From the cell containing the given text, extract its center point as [x, y] coordinate. 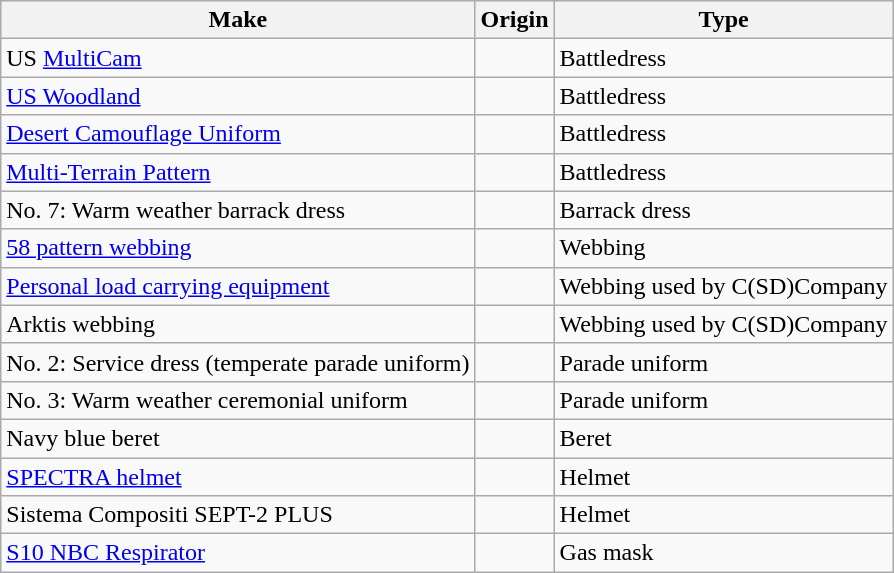
Arktis webbing [238, 324]
Navy blue beret [238, 438]
Beret [724, 438]
Multi-Terrain Pattern [238, 172]
SPECTRA helmet [238, 477]
US Woodland [238, 96]
US MultiCam [238, 58]
Webbing [724, 248]
Origin [514, 20]
58 pattern webbing [238, 248]
S10 NBC Respirator [238, 553]
Desert Camouflage Uniform [238, 134]
Type [724, 20]
No. 2: Service dress (temperate parade uniform) [238, 362]
Personal load carrying equipment [238, 286]
Make [238, 20]
No. 3: Warm weather ceremonial uniform [238, 400]
No. 7: Warm weather barrack dress [238, 210]
Barrack dress [724, 210]
Sistema Compositi SEPT-2 PLUS [238, 515]
Gas mask [724, 553]
